Determine the [x, y] coordinate at the center of the cell enclosing the given text.  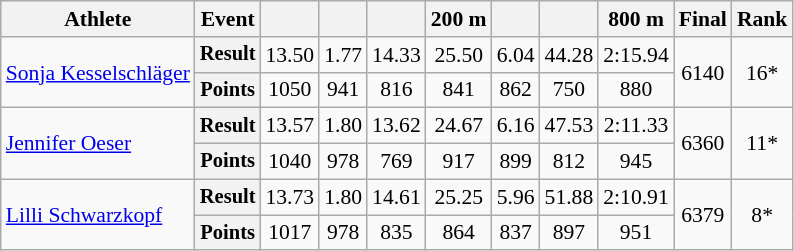
800 m [636, 19]
16* [762, 72]
6.04 [516, 55]
2:15.94 [636, 55]
13.57 [290, 126]
13.50 [290, 55]
899 [516, 162]
841 [459, 90]
Lilli Schwarzkopf [98, 214]
24.67 [459, 126]
6140 [703, 72]
47.53 [570, 126]
951 [636, 233]
750 [570, 90]
769 [396, 162]
13.73 [290, 197]
8* [762, 214]
945 [636, 162]
1.77 [343, 55]
897 [570, 233]
837 [516, 233]
1017 [290, 233]
864 [459, 233]
6.16 [516, 126]
25.50 [459, 55]
Rank [762, 19]
941 [343, 90]
51.88 [570, 197]
6379 [703, 214]
917 [459, 162]
Jennifer Oeser [98, 144]
2:10.91 [636, 197]
14.61 [396, 197]
816 [396, 90]
Final [703, 19]
835 [396, 233]
14.33 [396, 55]
200 m [459, 19]
11* [762, 144]
25.25 [459, 197]
1050 [290, 90]
Sonja Kesselschläger [98, 72]
5.96 [516, 197]
13.62 [396, 126]
44.28 [570, 55]
812 [570, 162]
6360 [703, 144]
1040 [290, 162]
2:11.33 [636, 126]
862 [516, 90]
Event [228, 19]
880 [636, 90]
Athlete [98, 19]
